For the text-containing cell, return its midpoint in [X, Y] coordinate format. 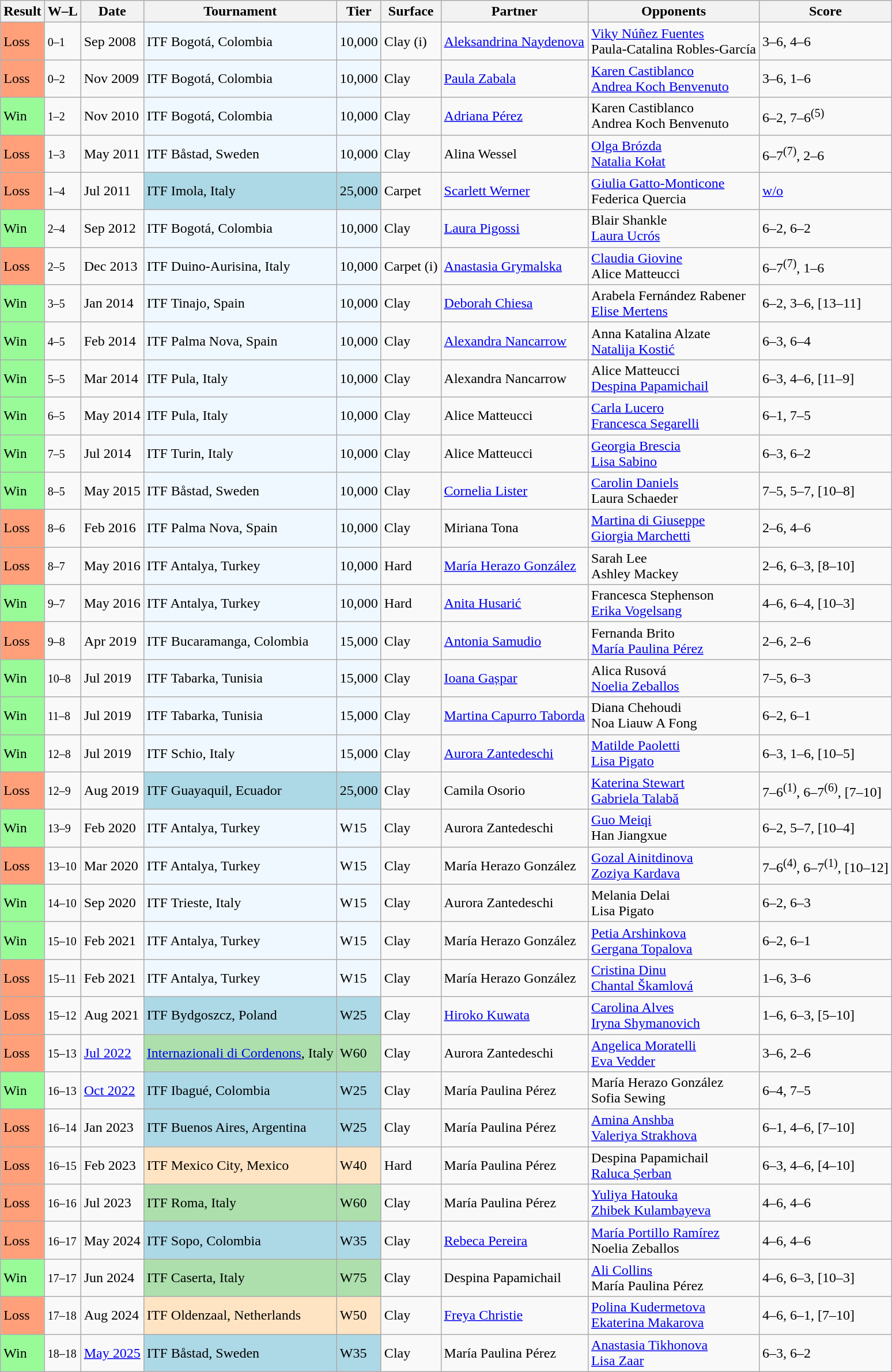
1–6, 3–6 [826, 978]
6–7(7), 1–6 [826, 266]
Partner [515, 12]
Aleksandrina Naydenova [515, 41]
16–15 [62, 1166]
18–18 [62, 1352]
Paula Zabala [515, 78]
6–4, 7–5 [826, 1091]
May 2015 [112, 491]
ITF Turin, Italy [240, 453]
Cristina Dinu Chantal Škamlová [674, 978]
Clay (i) [411, 41]
Camila Osorio [515, 790]
Feb 2014 [112, 341]
Aug 2021 [112, 1015]
Ali Collins María Paulina Pérez [674, 1278]
May 2025 [112, 1352]
Giulia Gatto-Monticone Federica Quercia [674, 191]
W40 [358, 1166]
5–5 [62, 378]
Francesca Stephenson Erika Vogelsang [674, 604]
7–5 [62, 453]
ITF Roma, Italy [240, 1203]
8–7 [62, 566]
María Herazo González Sofia Sewing [674, 1091]
8–6 [62, 529]
Tournament [240, 12]
Katerina Stewart Gabriela Talabă [674, 790]
Adriana Pérez [515, 116]
Laura Pigossi [515, 228]
ITF Bucaramanga, Colombia [240, 640]
17–18 [62, 1316]
11–8 [62, 715]
Polina Kudermetova Ekaterina Makarova [674, 1316]
7–5, 6–3 [826, 679]
Carolin Daniels Laura Schaeder [674, 491]
ITF Caserta, Italy [240, 1278]
7–5, 5–7, [10–8] [826, 491]
ITF Buenos Aires, Argentina [240, 1128]
Sep 2020 [112, 903]
Apr 2019 [112, 640]
1–2 [62, 116]
Feb 2020 [112, 828]
1–6, 6–3, [5–10] [826, 1015]
6–5 [62, 416]
Diana Chehoudi Noa Liauw A Fong [674, 715]
Carla Lucero Francesca Segarelli [674, 416]
Blair Shankle Laura Ucrós [674, 228]
Arabela Fernández Rabener Elise Mertens [674, 303]
3–6, 2–6 [826, 1053]
Petia Arshinkova Gergana Topalova [674, 940]
Result [22, 12]
W–L [62, 12]
Olga Brózda Natalia Kołat [674, 153]
2–6, 6–3, [8–10] [826, 566]
2–5 [62, 266]
Opponents [674, 12]
Amina Anshba Valeriya Strakhova [674, 1128]
ITF Ibagué, Colombia [240, 1091]
May 2024 [112, 1241]
Matilde Paoletti Lisa Pigato [674, 753]
Sep 2012 [112, 228]
ITF Oldenzaal, Netherlands [240, 1316]
Deborah Chiesa [515, 303]
ITF Imola, Italy [240, 191]
ITF Trieste, Italy [240, 903]
16–16 [62, 1203]
Carpet (i) [411, 266]
0–2 [62, 78]
Date [112, 12]
Despina Papamichail Raluca Șerban [674, 1166]
Despina Papamichail [515, 1278]
Freya Christie [515, 1316]
ITF Duino-Aurisina, Italy [240, 266]
15–10 [62, 940]
Yuliya Hatouka Zhibek Kulambayeva [674, 1203]
Cornelia Lister [515, 491]
Jul 2022 [112, 1053]
Hiroko Kuwata [515, 1015]
ITF Sopo, Colombia [240, 1241]
Georgia Brescia Lisa Sabino [674, 453]
13–9 [62, 828]
Fernanda Brito María Paulina Pérez [674, 640]
12–9 [62, 790]
4–6, 6–3, [10–3] [826, 1278]
Alina Wessel [515, 153]
3–6, 1–6 [826, 78]
ITF Mexico City, Mexico [240, 1166]
Score [826, 12]
16–17 [62, 1241]
15–11 [62, 978]
Mar 2020 [112, 865]
13–10 [62, 865]
6–2, 6–3 [826, 903]
Jul 2014 [112, 453]
Claudia Giovine Alice Matteucci [674, 266]
Jul 2023 [112, 1203]
Ioana Gașpar [515, 679]
8–5 [62, 491]
Mar 2014 [112, 378]
W50 [358, 1316]
6–2, 5–7, [10–4] [826, 828]
4–6, 6–1, [7–10] [826, 1316]
Angelica Moratelli Eva Vedder [674, 1053]
Sep 2008 [112, 41]
7–6(1), 6–7(6), [7–10] [826, 790]
12–8 [62, 753]
6–3, 1–6, [10–5] [826, 753]
Martina Capurro Taborda [515, 715]
Anastasia Tikhonova Lisa Zaar [674, 1352]
6–3, 4–6, [4–10] [826, 1166]
Antonia Samudio [515, 640]
Viky Núñez Fuentes Paula-Catalina Robles-García [674, 41]
W75 [358, 1278]
Anita Husarić [515, 604]
Scarlett Werner [515, 191]
0–1 [62, 41]
6–1, 7–5 [826, 416]
Jan 2014 [112, 303]
May 2011 [112, 153]
Melania Delai Lisa Pigato [674, 903]
14–10 [62, 903]
Guo Meiqi Han Jiangxue [674, 828]
Nov 2010 [112, 116]
ITF Bydgoszcz, Poland [240, 1015]
Jul 2011 [112, 191]
17–17 [62, 1278]
2–6, 2–6 [826, 640]
6–2, 3–6, [13–11] [826, 303]
7–6(4), 6–7(1), [10–12] [826, 865]
Carpet [411, 191]
1–4 [62, 191]
Alica Rusová Noelia Zeballos [674, 679]
15–12 [62, 1015]
1–3 [62, 153]
16–13 [62, 1091]
Alice Matteucci Despina Papamichail [674, 378]
Aug 2024 [112, 1316]
Tier [358, 12]
Rebeca Pereira [515, 1241]
María Portillo Ramírez Noelia Zeballos [674, 1241]
Surface [411, 12]
Aug 2019 [112, 790]
Anastasia Grymalska [515, 266]
Feb 2023 [112, 1166]
6–1, 4–6, [7–10] [826, 1128]
6–3, 4–6, [11–9] [826, 378]
Miriana Tona [515, 529]
3–5 [62, 303]
6–7(7), 2–6 [826, 153]
6–3, 6–4 [826, 341]
15–13 [62, 1053]
Dec 2013 [112, 266]
Feb 2016 [112, 529]
9–8 [62, 640]
4–5 [62, 341]
Carolina Alves Iryna Shymanovich [674, 1015]
16–14 [62, 1128]
ITF Schio, Italy [240, 753]
ITF Guayaquil, Ecuador [240, 790]
10–8 [62, 679]
Nov 2009 [112, 78]
ITF Tinajo, Spain [240, 303]
May 2014 [112, 416]
Sarah Lee Ashley Mackey [674, 566]
6–2, 6–2 [826, 228]
6–2, 7–6(5) [826, 116]
4–6, 6–4, [10–3] [826, 604]
Oct 2022 [112, 1091]
9–7 [62, 604]
2–4 [62, 228]
Jan 2023 [112, 1128]
3–6, 4–6 [826, 41]
2–6, 4–6 [826, 529]
Anna Katalina Alzate Natalija Kostić [674, 341]
Gozal Ainitdinova Zoziya Kardava [674, 865]
w/o [826, 191]
Internazionali di Cordenons, Italy [240, 1053]
Martina di Giuseppe Giorgia Marchetti [674, 529]
Jun 2024 [112, 1278]
